Pinpoint the cell where the given text exists, returning its [x, y] midpoint coordinate. 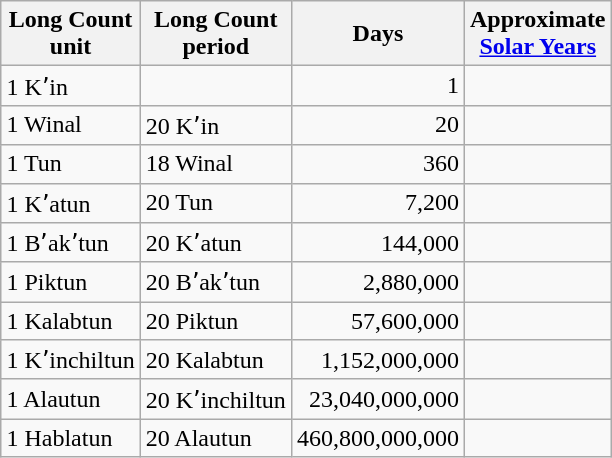
1 Alautun [70, 399]
1 Winal [70, 125]
57,600,000 [378, 321]
2,880,000 [378, 282]
20 Kalabtun [216, 360]
20 Tun [216, 203]
1 Kʼatun [70, 203]
20 Piktun [216, 321]
Long Count unit [70, 34]
144,000 [378, 243]
1 Kʼin [70, 86]
1,152,000,000 [378, 360]
1 Tun [70, 164]
360 [378, 164]
Approximate Solar Years [538, 34]
1 [378, 86]
Days [378, 34]
23,040,000,000 [378, 399]
20 Alautun [216, 438]
20 Bʼakʼtun [216, 282]
20 [378, 125]
7,200 [378, 203]
20 Kʼinchiltun [216, 399]
18 Winal [216, 164]
1 Piktun [70, 282]
20 Kʼatun [216, 243]
1 Kalabtun [70, 321]
1 Hablatun [70, 438]
1 Kʼinchiltun [70, 360]
1 Bʼakʼtun [70, 243]
Long Count period [216, 34]
20 Kʼin [216, 125]
460,800,000,000 [378, 438]
